Detect which cell encompasses the target text, then output its (X, Y) center coordinate. 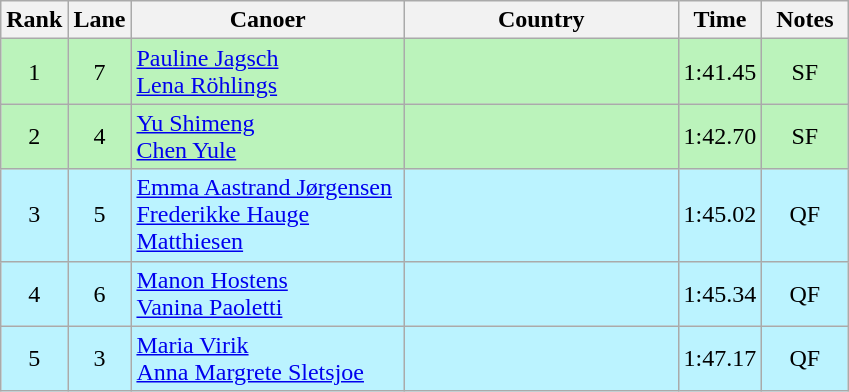
Notes (805, 20)
7 (100, 72)
1:42.70 (720, 136)
Rank (34, 20)
Pauline JagschLena Röhlings (268, 72)
Lane (100, 20)
1 (34, 72)
1:47.17 (720, 358)
6 (100, 294)
1:45.34 (720, 294)
Manon HostensVanina Paoletti (268, 294)
Maria VirikAnna Margrete Sletsjoe (268, 358)
Time (720, 20)
Emma Aastrand JørgensenFrederikke Hauge Matthiesen (268, 215)
Country (541, 20)
Canoer (268, 20)
1:45.02 (720, 215)
Yu ShimengChen Yule (268, 136)
2 (34, 136)
1:41.45 (720, 72)
